From the cell containing the given text, extract its center point as (X, Y) coordinate. 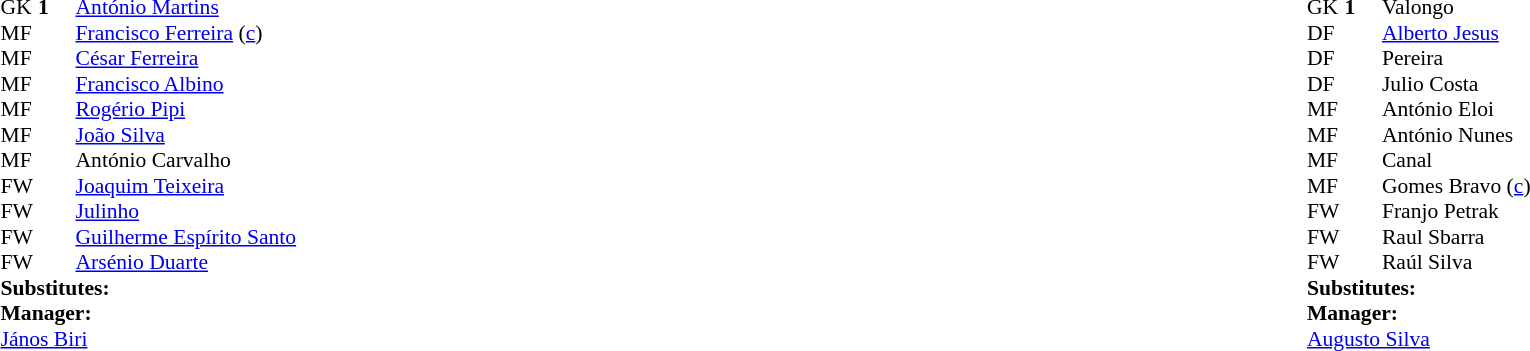
Arsénio Duarte (186, 263)
António Carvalho (186, 161)
Substitutes: (148, 288)
Francisco Albino (186, 84)
Julinho (186, 211)
Francisco Ferreira (c) (186, 33)
Guilherme Espírito Santo (186, 237)
Joaquim Teixeira (186, 186)
Manager: (148, 313)
César Ferreira (186, 59)
Rogério Pipi (186, 109)
João Silva (186, 135)
